Provide the [X, Y] coordinate of the cell's center where the given text is located.  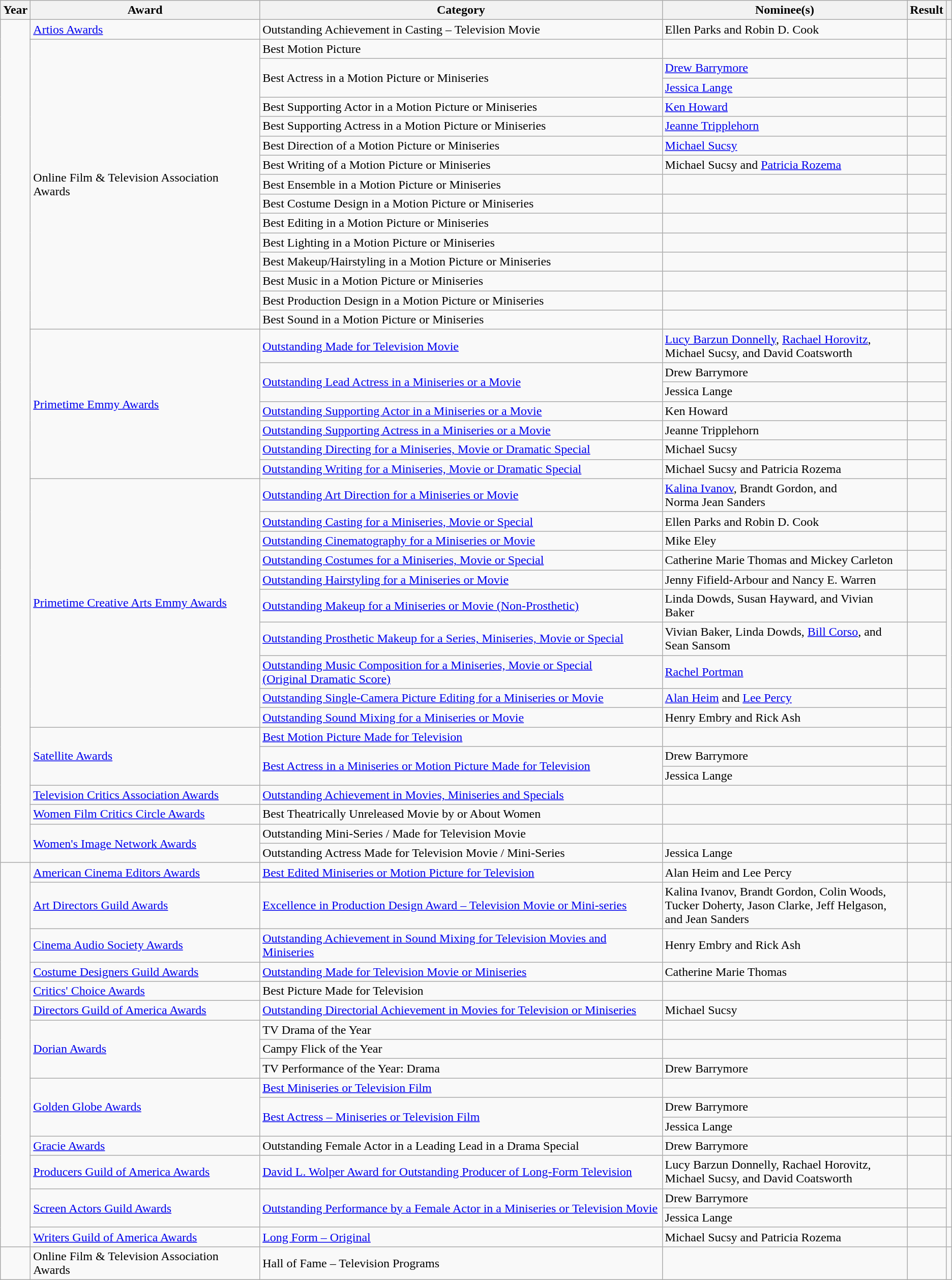
Best Actress – Miniseries or Television Film [461, 1117]
Outstanding Actress Made for Television Movie / Mini-Series [461, 853]
Hall of Fame – Television Programs [461, 1263]
Best Picture Made for Television [461, 991]
TV Performance of the Year: Drama [461, 1068]
Best Actress in a Motion Picture or Miniseries [461, 78]
Best Supporting Actor in a Motion Picture or Miniseries [461, 107]
Outstanding Costumes for a Miniseries, Movie or Special [461, 560]
Award [145, 10]
Kalina Ivanov, Brandt Gordon, Colin Woods, Tucker Doherty, Jason Clarke, Jeff Helgason, and Jean Sanders [785, 905]
Best Actress in a Miniseries or Motion Picture Made for Television [461, 766]
Cinema Audio Society Awards [145, 945]
Producers Guild of America Awards [145, 1172]
Outstanding Lead Actress in a Miniseries or a Movie [461, 382]
Outstanding Made for Television Movie [461, 346]
Outstanding Mini-Series / Made for Television Movie [461, 834]
Nominee(s) [785, 10]
Outstanding Achievement in Sound Mixing for Television Movies and Miniseries [461, 945]
Gracie Awards [145, 1146]
TV Drama of the Year [461, 1030]
Best Motion Picture Made for Television [461, 737]
Artios Awards [145, 29]
Women Film Critics Circle Awards [145, 814]
Best Ensemble in a Motion Picture or Miniseries [461, 184]
Writers Guild of America Awards [145, 1237]
Best Edited Miniseries or Motion Picture for Television [461, 872]
Costume Designers Guild Awards [145, 972]
Directors Guild of America Awards [145, 1010]
Best Costume Design in a Motion Picture or Miniseries [461, 203]
Best Lighting in a Motion Picture or Miniseries [461, 243]
Outstanding Achievement in Casting – Television Movie [461, 29]
Dorian Awards [145, 1049]
David L. Wolper Award for Outstanding Producer of Long-Form Television [461, 1172]
Jenny Fifield-Arbour and Nancy E. Warren [785, 579]
Best Sound in a Motion Picture or Miniseries [461, 320]
Outstanding Art Direction for a Miniseries or Movie [461, 495]
Outstanding Cinematography for a Miniseries or Movie [461, 541]
Outstanding Hairstyling for a Miniseries or Movie [461, 579]
Outstanding Supporting Actress in a Miniseries or a Movie [461, 430]
Rachel Portman [785, 672]
American Cinema Editors Awards [145, 872]
Satellite Awards [145, 756]
Mike Eley [785, 541]
Category [461, 10]
Best Theatrically Unreleased Movie by or About Women [461, 814]
Outstanding Prosthetic Makeup for a Series, Miniseries, Movie or Special [461, 639]
Outstanding Makeup for a Miniseries or Movie (Non-Prosthetic) [461, 606]
Best Direction of a Motion Picture or Miniseries [461, 145]
Best Miniseries or Television Film [461, 1088]
Vivian Baker, Linda Dowds, Bill Corso, and Sean Sansom [785, 639]
Kalina Ivanov, Brandt Gordon, and Norma Jean Sanders [785, 495]
Television Critics Association Awards [145, 795]
Primetime Creative Arts Emmy Awards [145, 603]
Outstanding Directorial Achievement in Movies for Television or Miniseries [461, 1010]
Outstanding Made for Television Movie or Miniseries [461, 972]
Outstanding Directing for a Miniseries, Movie or Dramatic Special [461, 450]
Excellence in Production Design Award – Television Movie or Mini-series [461, 905]
Long Form – Original [461, 1237]
Critics' Choice Awards [145, 991]
Outstanding Sound Mixing for a Miniseries or Movie [461, 718]
Campy Flick of the Year [461, 1049]
Outstanding Achievement in Movies, Miniseries and Specials [461, 795]
Outstanding Single-Camera Picture Editing for a Miniseries or Movie [461, 698]
Best Production Design in a Motion Picture or Miniseries [461, 301]
Best Music in a Motion Picture or Miniseries [461, 281]
Best Writing of a Motion Picture or Miniseries [461, 165]
Outstanding Music Composition for a Miniseries, Movie or Special (Original Dramatic Score) [461, 672]
Linda Dowds, Susan Hayward, and Vivian Baker [785, 606]
Catherine Marie Thomas and Mickey Carleton [785, 560]
Outstanding Writing for a Miniseries, Movie or Dramatic Special [461, 469]
Golden Globe Awards [145, 1107]
Result [927, 10]
Outstanding Supporting Actor in a Miniseries or a Movie [461, 411]
Catherine Marie Thomas [785, 972]
Best Editing in a Motion Picture or Miniseries [461, 223]
Screen Actors Guild Awards [145, 1208]
Year [15, 10]
Outstanding Performance by a Female Actor in a Miniseries or Television Movie [461, 1208]
Outstanding Casting for a Miniseries, Movie or Special [461, 521]
Outstanding Female Actor in a Leading Lead in a Drama Special [461, 1146]
Primetime Emmy Awards [145, 404]
Best Makeup/Hairstyling in a Motion Picture or Miniseries [461, 262]
Best Motion Picture [461, 49]
Best Supporting Actress in a Motion Picture or Miniseries [461, 126]
Art Directors Guild Awards [145, 905]
Women's Image Network Awards [145, 843]
